Find where the given text appears and provide that cell's center as (X, Y) coordinate. 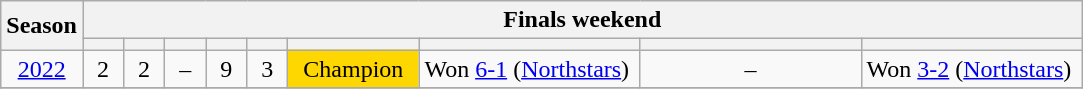
Won 6-1 (Northstars) (530, 69)
3 (268, 69)
9 (226, 69)
Finals weekend (582, 20)
2022 (42, 69)
Champion (354, 69)
Won 3-2 (Northstars) (972, 69)
Season (42, 26)
